Determine the (x, y) coordinate at the center of the cell enclosing the given text.  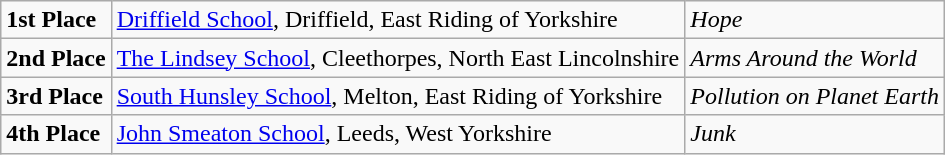
Driffield School, Driffield, East Riding of Yorkshire (398, 20)
The Lindsey School, Cleethorpes, North East Lincolnshire (398, 58)
Arms Around the World (815, 58)
2nd Place (56, 58)
Hope (815, 20)
Junk (815, 134)
Pollution on Planet Earth (815, 96)
South Hunsley School, Melton, East Riding of Yorkshire (398, 96)
1st Place (56, 20)
4th Place (56, 134)
3rd Place (56, 96)
John Smeaton School, Leeds, West Yorkshire (398, 134)
